Return (x, y) of the center of cell containing provided text 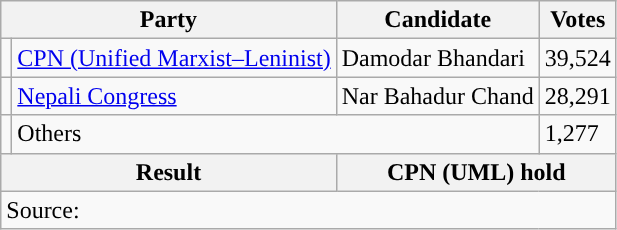
Others (276, 134)
Nepali Congress (174, 96)
CPN (UML) hold (476, 172)
39,524 (578, 58)
Result (168, 172)
Votes (578, 20)
Damodar Bhandari (438, 58)
Party (168, 20)
1,277 (578, 134)
Nar Bahadur Chand (438, 96)
Source: (309, 210)
Candidate (438, 20)
CPN (Unified Marxist–Leninist) (174, 58)
28,291 (578, 96)
